Scan for the cell matching the given text and deliver its (X, Y) coordinate at center. 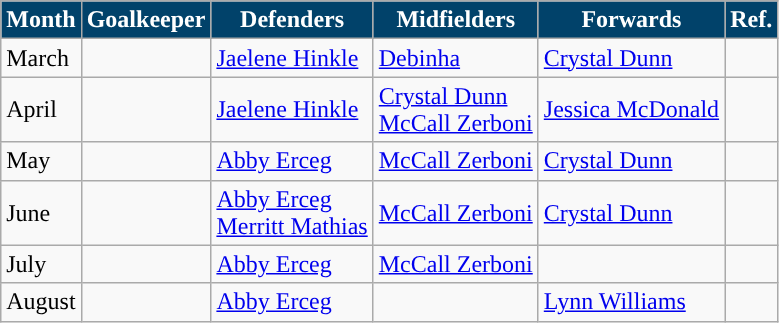
Defenders (292, 20)
Forwards (631, 20)
Midfielders (456, 20)
July (41, 264)
May (41, 161)
Abby Erceg Merritt Mathias (292, 212)
April (41, 110)
Ref. (752, 20)
Month (41, 20)
Debinha (456, 58)
March (41, 58)
June (41, 212)
Lynn Williams (631, 302)
August (41, 302)
Goalkeeper (146, 20)
Jessica McDonald (631, 110)
Crystal Dunn McCall Zerboni (456, 110)
